Output the [X, Y] coordinate of the center of the cell containing the given text.  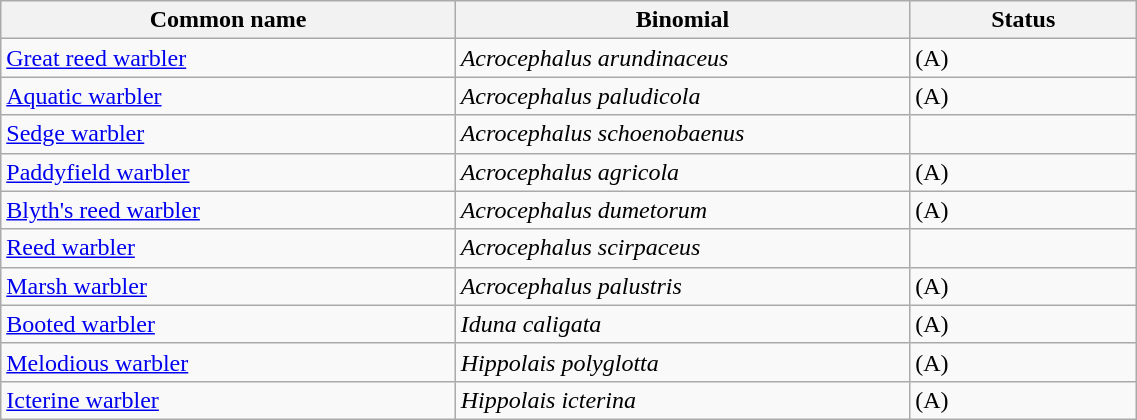
Aquatic warbler [228, 96]
Hippolais polyglotta [682, 362]
Acrocephalus schoenobaenus [682, 134]
Melodious warbler [228, 362]
Hippolais icterina [682, 400]
Paddyfield warbler [228, 172]
Blyth's reed warbler [228, 210]
Acrocephalus paludicola [682, 96]
Marsh warbler [228, 286]
Acrocephalus palustris [682, 286]
Reed warbler [228, 248]
Acrocephalus agricola [682, 172]
Binomial [682, 20]
Acrocephalus scirpaceus [682, 248]
Icterine warbler [228, 400]
Great reed warbler [228, 58]
Common name [228, 20]
Acrocephalus arundinaceus [682, 58]
Sedge warbler [228, 134]
Iduna caligata [682, 324]
Acrocephalus dumetorum [682, 210]
Status [1024, 20]
Booted warbler [228, 324]
